Search for the cell housing the specified text and yield its [x, y] center coordinate. 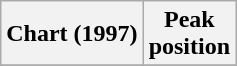
Chart (1997) [72, 34]
Peakposition [189, 34]
